Determine the [x, y] coordinate at the center of the cell enclosing the given text.  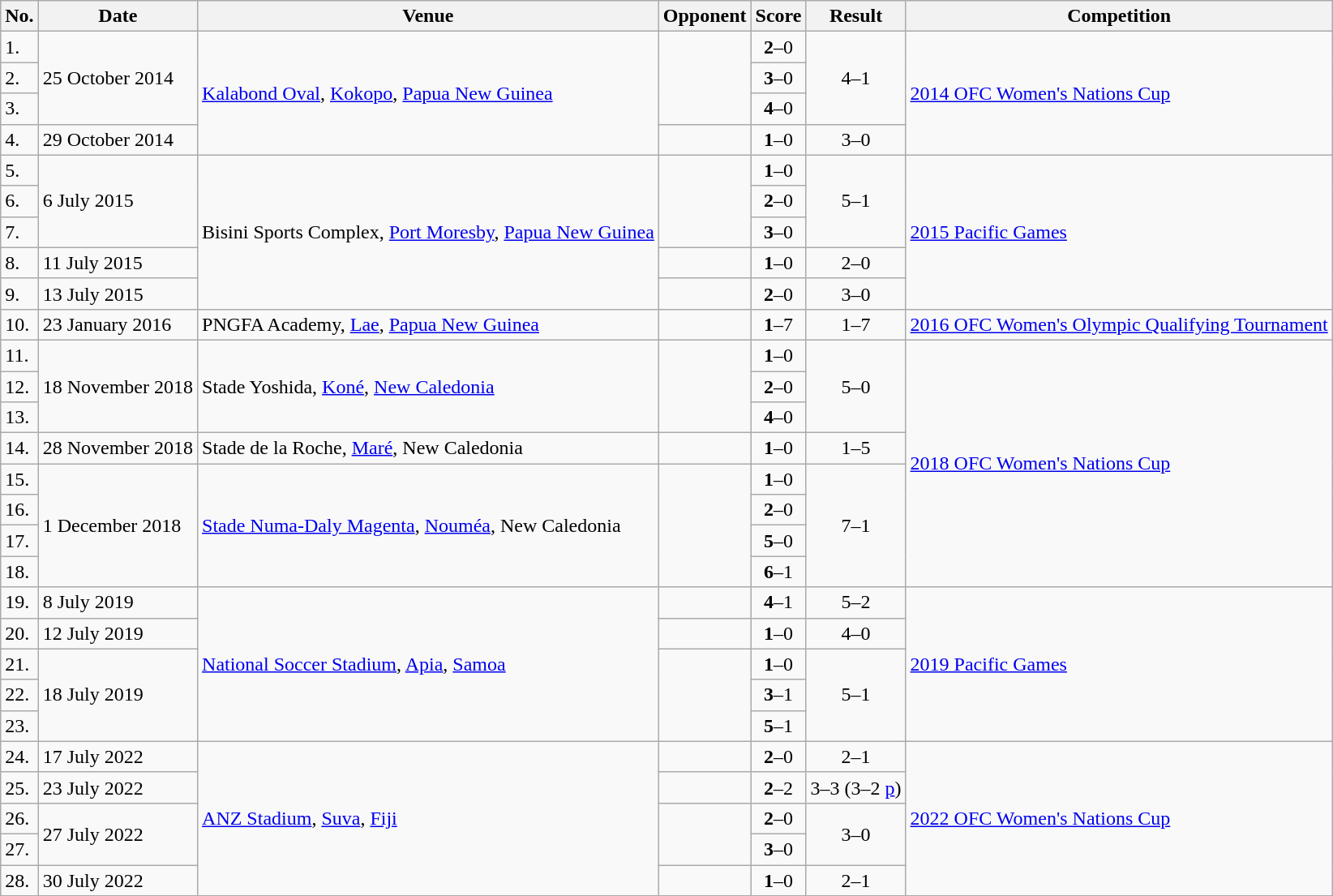
14. [19, 448]
5–2 [856, 602]
Date [118, 16]
15. [19, 479]
Stade de la Roche, Maré, New Caledonia [428, 448]
12 July 2019 [118, 633]
12. [19, 387]
1. [19, 47]
19. [19, 602]
2022 OFC Women's Nations Cup [1119, 818]
3. [19, 109]
6 July 2015 [118, 201]
13. [19, 418]
5. [19, 170]
17. [19, 541]
6–1 [778, 572]
National Soccer Stadium, Apia, Samoa [428, 664]
PNGFA Academy, Lae, Papua New Guinea [428, 324]
Venue [428, 16]
3–1 [778, 695]
23 July 2022 [118, 787]
20. [19, 633]
2016 OFC Women's Olympic Qualifying Tournament [1119, 324]
Opponent [705, 16]
8. [19, 263]
Score [778, 16]
Competition [1119, 16]
1–5 [856, 448]
25 October 2014 [118, 78]
2019 Pacific Games [1119, 664]
10. [19, 324]
1 December 2018 [118, 525]
13 July 2015 [118, 294]
18. [19, 572]
24. [19, 757]
27 July 2022 [118, 834]
2–2 [778, 787]
21. [19, 664]
18 July 2019 [118, 695]
Stade Yoshida, Koné, New Caledonia [428, 386]
7–1 [856, 525]
ANZ Stadium, Suva, Fiji [428, 818]
Stade Numa-Daly Magenta, Nouméa, New Caledonia [428, 525]
Result [856, 16]
4. [19, 139]
28. [19, 880]
6. [19, 201]
22. [19, 695]
9. [19, 294]
23. [19, 726]
29 October 2014 [118, 139]
25. [19, 787]
11 July 2015 [118, 263]
28 November 2018 [118, 448]
No. [19, 16]
11. [19, 355]
Kalabond Oval, Kokopo, Papua New Guinea [428, 93]
26. [19, 818]
17 July 2022 [118, 757]
18 November 2018 [118, 386]
7. [19, 232]
23 January 2016 [118, 324]
8 July 2019 [118, 602]
2015 Pacific Games [1119, 232]
2. [19, 78]
2014 OFC Women's Nations Cup [1119, 93]
16. [19, 510]
3–3 (3–2 p) [856, 787]
30 July 2022 [118, 880]
Bisini Sports Complex, Port Moresby, Papua New Guinea [428, 232]
2018 OFC Women's Nations Cup [1119, 463]
27. [19, 849]
